Search for the cell housing the specified text and yield its (x, y) center coordinate. 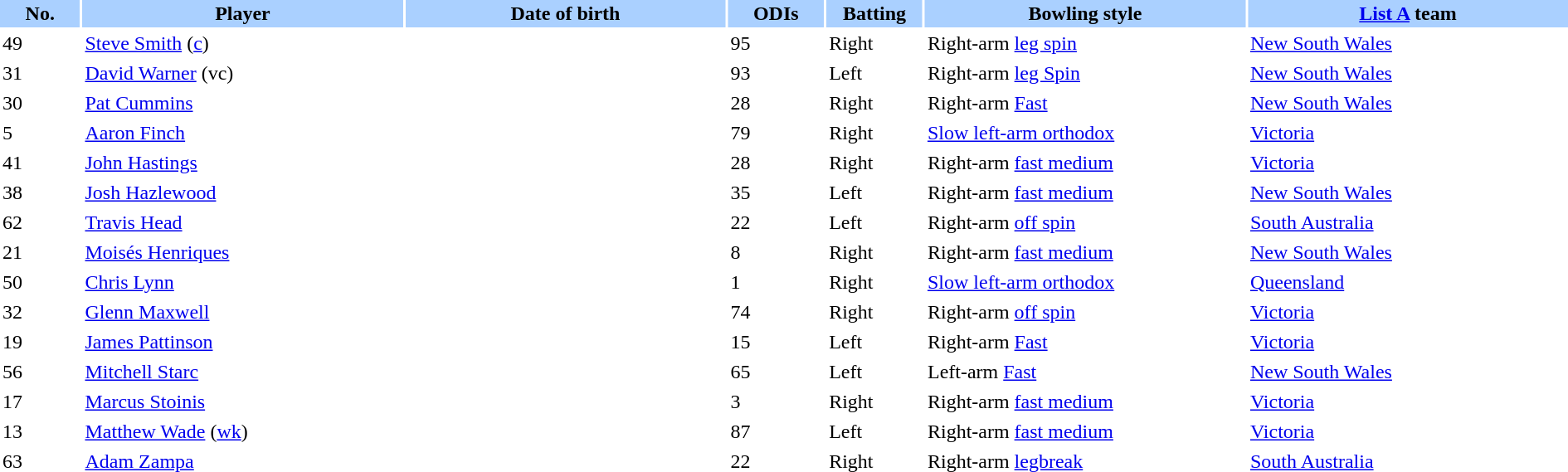
30 (40, 103)
John Hastings (242, 163)
Queensland (1408, 282)
Glenn Maxwell (242, 312)
Matthew Wade (wk) (242, 431)
Batting (874, 13)
31 (40, 73)
15 (776, 342)
Travis Head (242, 222)
95 (776, 43)
Left-arm Fast (1085, 372)
Player (242, 13)
James Pattinson (242, 342)
93 (776, 73)
50 (40, 282)
ODIs (776, 13)
38 (40, 192)
Right-arm leg spin (1085, 43)
Chris Lynn (242, 282)
79 (776, 133)
Marcus Stoinis (242, 401)
Steve Smith (c) (242, 43)
Mitchell Starc (242, 372)
41 (40, 163)
Bowling style (1085, 13)
3 (776, 401)
35 (776, 192)
South Australia (1408, 222)
Right-arm leg Spin (1085, 73)
Moisés Henriques (242, 252)
65 (776, 372)
62 (40, 222)
Josh Hazlewood (242, 192)
5 (40, 133)
87 (776, 431)
13 (40, 431)
56 (40, 372)
49 (40, 43)
17 (40, 401)
Date of birth (565, 13)
Pat Cummins (242, 103)
8 (776, 252)
Aaron Finch (242, 133)
List A team (1408, 13)
David Warner (vc) (242, 73)
19 (40, 342)
74 (776, 312)
22 (776, 222)
32 (40, 312)
1 (776, 282)
21 (40, 252)
No. (40, 13)
